Provide the (X, Y) coordinate of the cell's center where the given text is located.  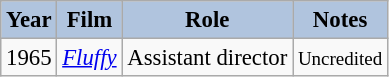
Uncredited (340, 58)
Assistant director (208, 58)
Fluffy (90, 58)
Role (208, 20)
1965 (29, 58)
Film (90, 20)
Year (29, 20)
Notes (340, 20)
